Pinpoint the cell where the given text exists, returning its [X, Y] midpoint coordinate. 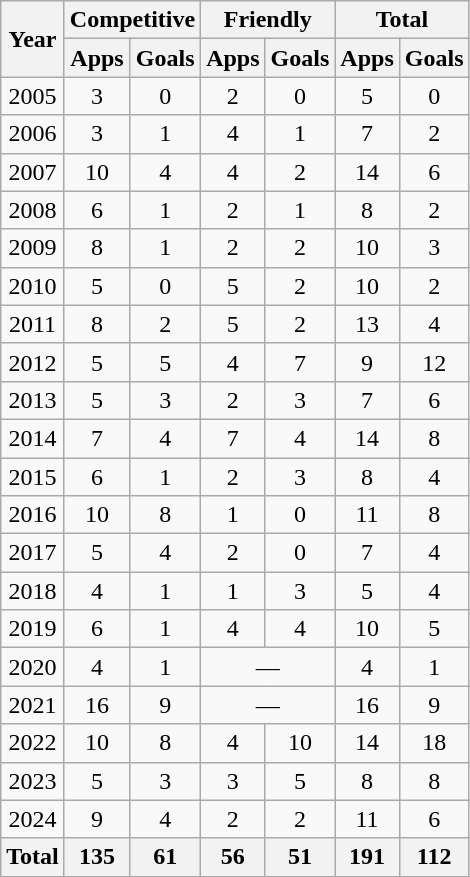
2017 [33, 553]
2006 [33, 134]
2012 [33, 362]
2007 [33, 172]
18 [434, 743]
2020 [33, 667]
2016 [33, 515]
Year [33, 39]
2008 [33, 210]
13 [367, 324]
56 [233, 857]
191 [367, 857]
2024 [33, 819]
2010 [33, 286]
Competitive [132, 20]
61 [166, 857]
2015 [33, 477]
2022 [33, 743]
51 [300, 857]
Friendly [268, 20]
2011 [33, 324]
135 [96, 857]
2018 [33, 591]
12 [434, 362]
2023 [33, 781]
2021 [33, 705]
2019 [33, 629]
2013 [33, 400]
2005 [33, 96]
112 [434, 857]
2014 [33, 438]
2009 [33, 248]
